Detect which cell encompasses the target text, then output its (x, y) center coordinate. 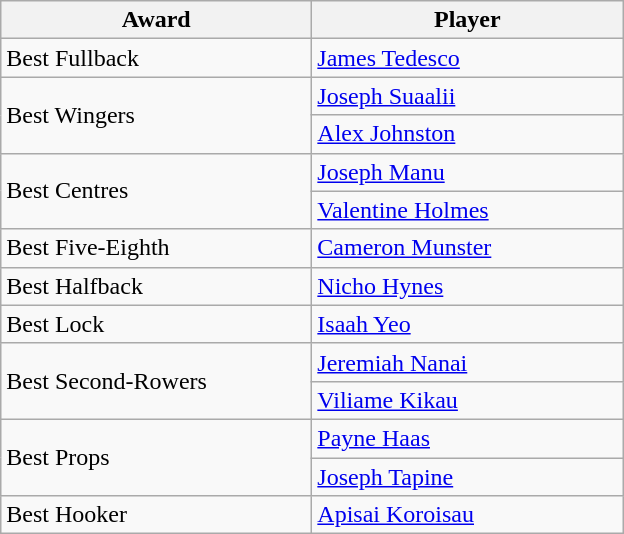
Best Second-Rowers (156, 381)
Payne Haas (468, 438)
James Tedesco (468, 58)
Joseph Suaalii (468, 96)
Cameron Munster (468, 248)
Best Hooker (156, 515)
Valentine Holmes (468, 210)
Viliame Kikau (468, 400)
Joseph Tapine (468, 477)
Jeremiah Nanai (468, 362)
Joseph Manu (468, 172)
Player (468, 20)
Alex Johnston (468, 134)
Best Five-Eighth (156, 248)
Best Lock (156, 324)
Isaah Yeo (468, 324)
Best Halfback (156, 286)
Best Fullback (156, 58)
Award (156, 20)
Nicho Hynes (468, 286)
Apisai Koroisau (468, 515)
Best Wingers (156, 115)
Best Centres (156, 191)
Best Props (156, 457)
